Pinpoint the cell where the given text exists, returning its (x, y) midpoint coordinate. 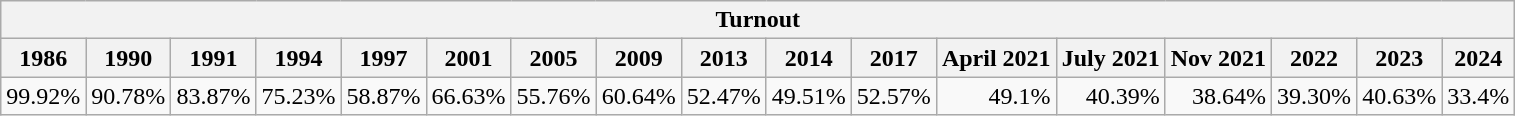
90.78% (128, 96)
99.92% (44, 96)
2005 (554, 58)
1990 (128, 58)
39.30% (1314, 96)
49.1% (996, 96)
Nov 2021 (1218, 58)
40.63% (1400, 96)
2022 (1314, 58)
1986 (44, 58)
66.63% (468, 96)
2013 (724, 58)
40.39% (1110, 96)
2009 (638, 58)
52.47% (724, 96)
Turnout (758, 20)
49.51% (808, 96)
83.87% (214, 96)
2023 (1400, 58)
55.76% (554, 96)
April 2021 (996, 58)
60.64% (638, 96)
2001 (468, 58)
52.57% (894, 96)
1994 (298, 58)
2017 (894, 58)
75.23% (298, 96)
1991 (214, 58)
2014 (808, 58)
58.87% (384, 96)
1997 (384, 58)
33.4% (1478, 96)
2024 (1478, 58)
July 2021 (1110, 58)
38.64% (1218, 96)
